Identify which cell holds the provided text, then report its (x, y) central coordinate. 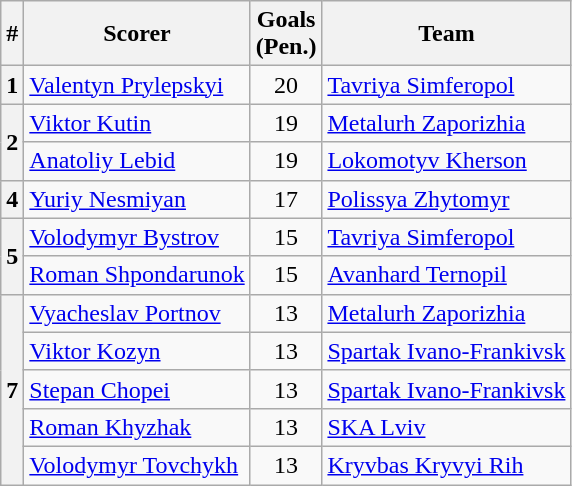
Team (446, 34)
17 (286, 199)
20 (286, 85)
SKA Lviv (446, 427)
Roman Shpondarunok (137, 275)
Volodymyr Tovchykh (137, 465)
Yuriy Nesmiyan (137, 199)
Lokomotyv Kherson (446, 161)
Roman Khyzhak (137, 427)
Goals(Pen.) (286, 34)
7 (12, 389)
Viktor Kozyn (137, 351)
Avanhard Ternopil (446, 275)
Valentyn Prylepskyi (137, 85)
4 (12, 199)
1 (12, 85)
# (12, 34)
Stepan Chopei (137, 389)
Polissya Zhytomyr (446, 199)
Viktor Kutin (137, 123)
Scorer (137, 34)
Kryvbas Kryvyi Rih (446, 465)
Vyacheslav Portnov (137, 313)
2 (12, 142)
Volodymyr Bystrov (137, 237)
5 (12, 256)
Anatoliy Lebid (137, 161)
